From the cell containing the given text, extract its center point as [X, Y] coordinate. 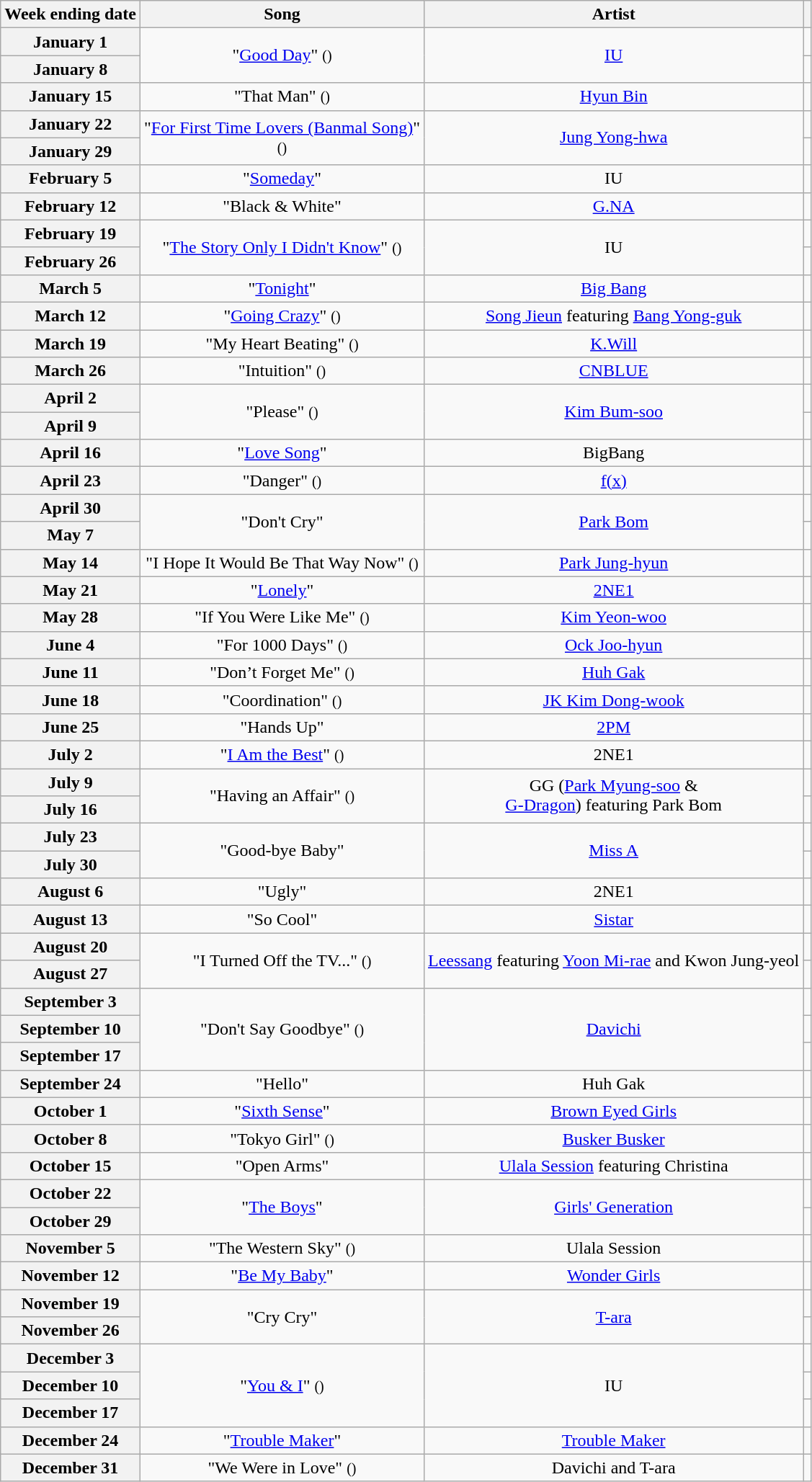
May 14 [71, 563]
January 8 [71, 69]
"So Cool" [282, 919]
Hyun Bin [614, 97]
August 6 [71, 892]
CNBLUE [614, 371]
September 24 [71, 1084]
February 5 [71, 179]
T-ara [614, 1317]
April 30 [71, 508]
Ulala Session featuring Christina [614, 1166]
February 19 [71, 233]
"Love Song" [282, 453]
"Black & White" [282, 206]
August 13 [71, 919]
"Good-bye Baby" [282, 851]
"Someday" [282, 179]
"Ugly" [282, 892]
"Lonely" [282, 590]
October 8 [71, 1138]
Leessang featuring Yoon Mi-rae and Kwon Jung-yeol [614, 960]
October 29 [71, 1221]
Song [282, 14]
October 22 [71, 1193]
June 11 [71, 672]
"For 1000 Days" () [282, 645]
Park Bom [614, 522]
June 25 [71, 727]
"Intuition" () [282, 371]
February 12 [71, 206]
December 3 [71, 1358]
"Open Arms" [282, 1166]
"For First Time Lovers (Banmal Song)" () [282, 138]
Kim Bum-soo [614, 412]
"Trouble Maker" [282, 1440]
"Hello" [282, 1084]
"Hands Up" [282, 727]
Kim Yeon-woo [614, 617]
November 19 [71, 1303]
"That Man" () [282, 97]
Trouble Maker [614, 1440]
f(x) [614, 481]
"I Hope It Would Be That Way Now" () [282, 563]
January 29 [71, 151]
May 28 [71, 617]
February 26 [71, 261]
Park Jung-hyun [614, 563]
Ock Joo-hyun [614, 645]
"My Heart Beating" () [282, 344]
April 2 [71, 398]
May 7 [71, 535]
January 22 [71, 124]
"The Boys" [282, 1207]
"Don’t Forget Me" () [282, 672]
August 27 [71, 974]
August 20 [71, 947]
March 19 [71, 344]
October 15 [71, 1166]
"You & I" () [282, 1385]
"Be My Baby" [282, 1276]
Song Jieun featuring Bang Yong-guk [614, 316]
"I Turned Off the TV..." () [282, 960]
June 4 [71, 645]
March 26 [71, 371]
September 17 [71, 1056]
"Tokyo Girl" () [282, 1138]
GG (Park Myung-soo & G-Dragon) featuring Park Bom [614, 795]
2PM [614, 727]
"We Were in Love" () [282, 1468]
June 18 [71, 700]
"Going Crazy" () [282, 316]
"Coordination" () [282, 700]
January 1 [71, 42]
"Don't Say Goodbye" () [282, 1029]
"I Am the Best" () [282, 754]
G.NA [614, 206]
April 9 [71, 426]
December 17 [71, 1413]
July 16 [71, 810]
Artist [614, 14]
October 1 [71, 1111]
April 23 [71, 481]
"Having an Affair" () [282, 795]
Brown Eyed Girls [614, 1111]
BigBang [614, 453]
"Please" () [282, 412]
December 31 [71, 1468]
Davichi and T-ara [614, 1468]
November 26 [71, 1331]
Ulala Session [614, 1249]
"Danger" () [282, 481]
Big Bang [614, 288]
March 5 [71, 288]
Girls' Generation [614, 1207]
April 16 [71, 453]
September 3 [71, 1001]
November 12 [71, 1276]
"Tonight" [282, 288]
"The Story Only I Didn't Know" () [282, 247]
July 23 [71, 837]
Week ending date [71, 14]
"Sixth Sense" [282, 1111]
K.Will [614, 344]
"Cry Cry" [282, 1317]
Davichi [614, 1029]
"Good Day" () [282, 55]
November 5 [71, 1249]
December 10 [71, 1385]
July 30 [71, 865]
December 24 [71, 1440]
"If You Were Like Me" () [282, 617]
JK Kim Dong-wook [614, 700]
Miss A [614, 851]
March 12 [71, 316]
Wonder Girls [614, 1276]
July 9 [71, 782]
January 15 [71, 97]
July 2 [71, 754]
"Don't Cry" [282, 522]
"The Western Sky" () [282, 1249]
May 21 [71, 590]
Busker Busker [614, 1138]
Jung Yong-hwa [614, 138]
September 10 [71, 1029]
Sistar [614, 919]
